Detect which cell encompasses the target text, then output its (x, y) center coordinate. 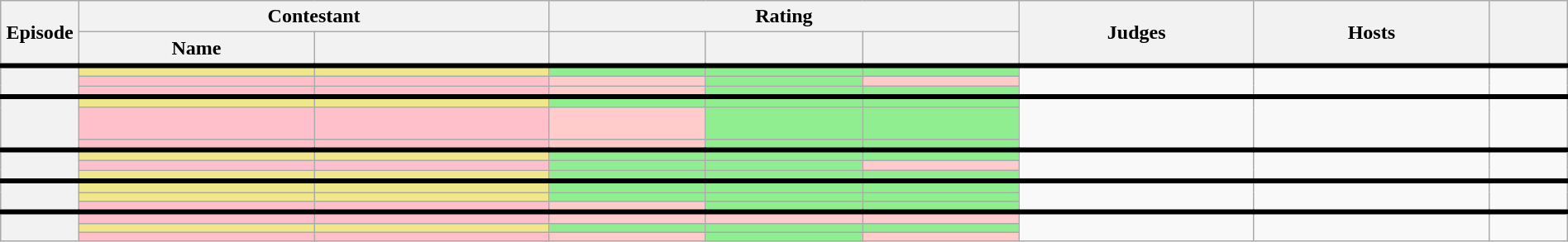
Hosts (1371, 33)
Contestant (313, 17)
Judges (1136, 33)
Name (196, 49)
Episode (40, 33)
Rating (784, 17)
